Extract the [X, Y] coordinate from the center of the cell holding the provided text.  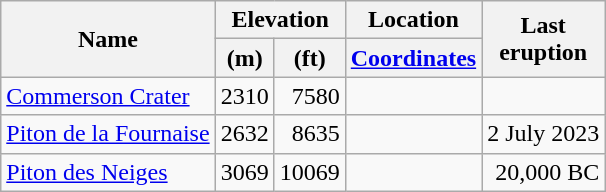
2310 [244, 96]
Elevation [280, 20]
Lasteruption [544, 39]
(ft) [310, 58]
10069 [310, 172]
Commerson Crater [108, 96]
Location [413, 20]
2 July 2023 [544, 134]
(m) [244, 58]
8635 [310, 134]
Coordinates [413, 58]
20,000 BC [544, 172]
Piton de la Fournaise [108, 134]
7580 [310, 96]
Piton des Neiges [108, 172]
2632 [244, 134]
Name [108, 39]
3069 [244, 172]
